Determine the [X, Y] coordinate at the center of the cell enclosing the given text.  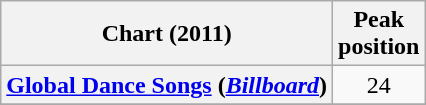
Chart (2011) [167, 34]
Peakposition [379, 34]
Global Dance Songs (Billboard) [167, 85]
24 [379, 85]
